Return the (X, Y) coordinate for the center point of the cell that contains the specified text.  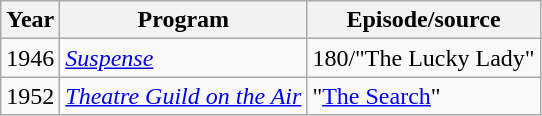
Theatre Guild on the Air (184, 96)
"The Search" (424, 96)
180/"The Lucky Lady" (424, 58)
1952 (30, 96)
Year (30, 20)
Program (184, 20)
Suspense (184, 58)
Episode/source (424, 20)
1946 (30, 58)
